Search for the cell housing the specified text and yield its [x, y] center coordinate. 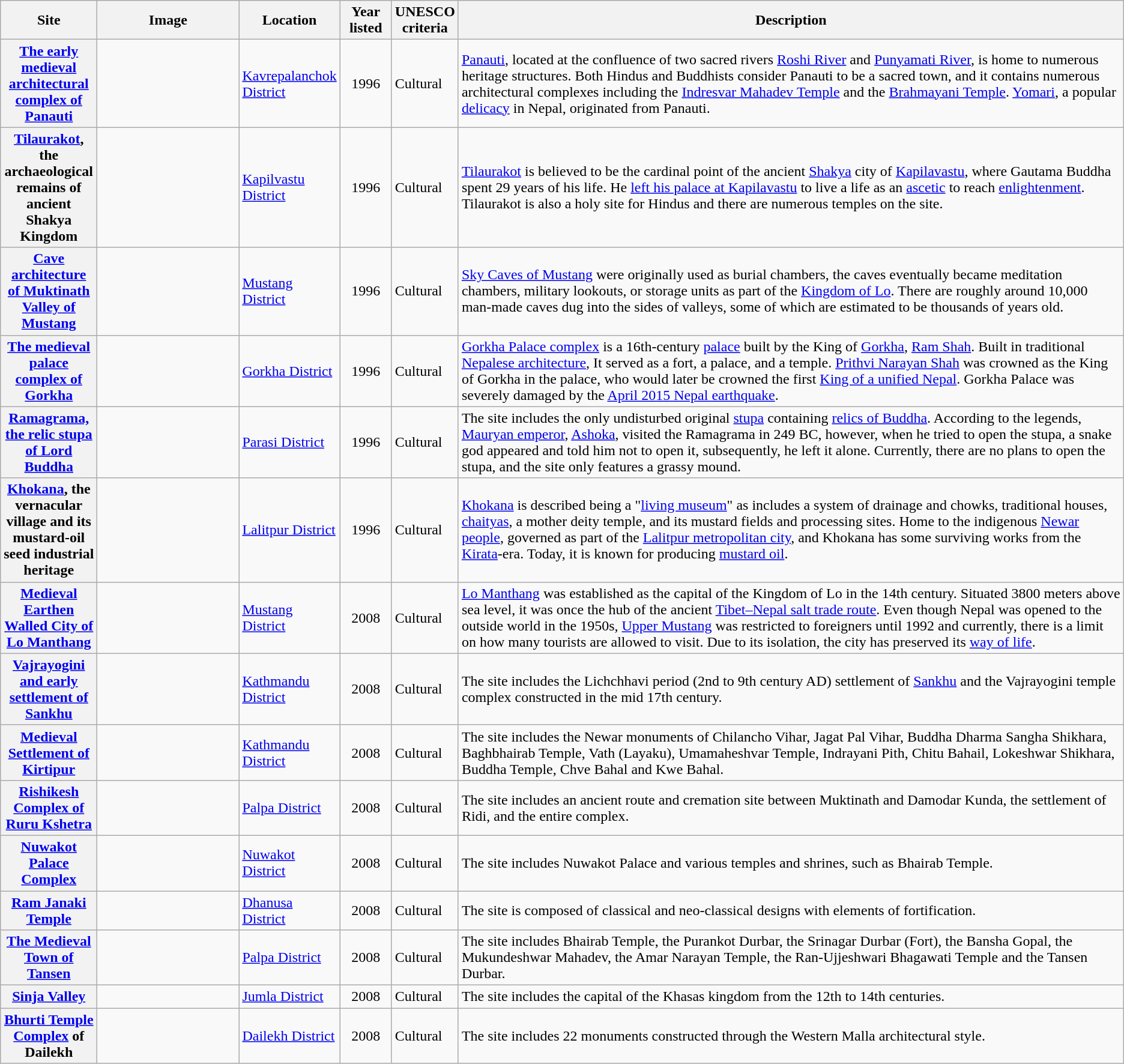
Rishikesh Complex of Ruru Kshetra [49, 808]
The medieval palace complex of Gorkha [49, 371]
Bhurti Temple Complex of Dailekh [49, 1036]
Nuwakot District [289, 863]
Ram Janaki Temple [49, 910]
The early medieval architectural complex of Panauti [49, 83]
Sinja Valley [49, 997]
Tilaurakot, the archaeological remains of ancient Shakya Kingdom [49, 187]
Jumla District [289, 997]
Description [791, 20]
Nuwakot Palace Complex [49, 863]
The site is composed of classical and neo-classical designs with elements of fortification. [791, 910]
Parasi District [289, 442]
Image [168, 20]
The site includes 22 monuments constructed through the Western Malla architectural style. [791, 1036]
Khokana, the vernacular village and its mustard-oil seed industrial heritage [49, 530]
Site [49, 20]
Medieval Earthen Walled City of Lo Manthang [49, 617]
Gorkha District [289, 371]
The site includes an ancient route and cremation site between Muktinath and Damodar Kunda, the settlement of Ridi, and the entire complex. [791, 808]
Cave architecture of Muktinath Valley of Mustang [49, 291]
Lalitpur District [289, 530]
UNESCO criteria [425, 20]
Dhanusa District [289, 910]
Ramagrama, the relic stupa of Lord Buddha [49, 442]
Kavrepalanchok District [289, 83]
Dailekh District [289, 1036]
Year listed [366, 20]
The Medieval Town of Tansen [49, 958]
Vajrayogini and early settlement of Sankhu [49, 689]
The site includes the capital of the Khasas kingdom from the 12th to 14th centuries. [791, 997]
Location [289, 20]
Kapilvastu District [289, 187]
Medieval Settlement of Kirtipur [49, 752]
The site includes Nuwakot Palace and various temples and shrines, such as Bhairab Temple. [791, 863]
